Pinpoint the cell where the given text exists, returning its (x, y) midpoint coordinate. 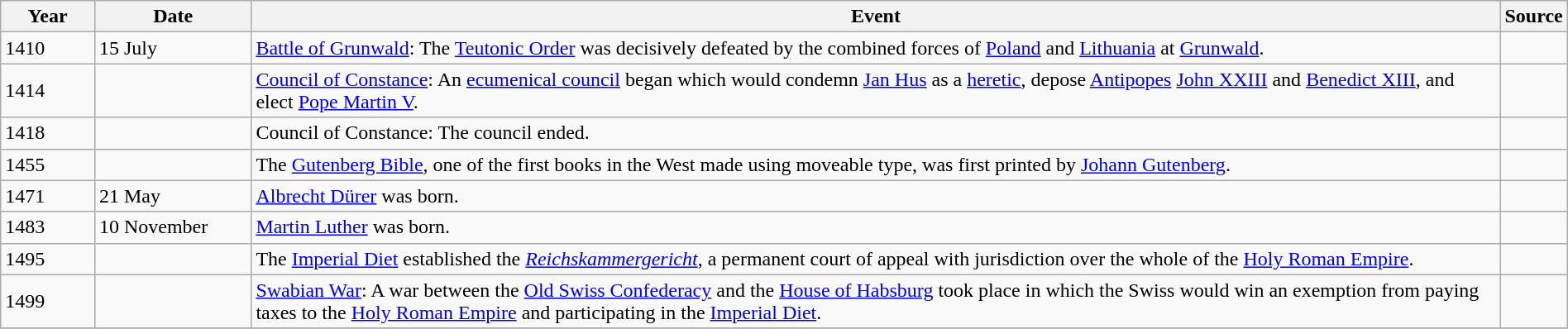
Date (172, 17)
Source (1533, 17)
1471 (48, 196)
Year (48, 17)
1455 (48, 164)
The Imperial Diet established the Reichskammergericht, a permanent court of appeal with jurisdiction over the whole of the Holy Roman Empire. (876, 259)
Council of Constance: The council ended. (876, 133)
Battle of Grunwald: The Teutonic Order was decisively defeated by the combined forces of Poland and Lithuania at Grunwald. (876, 48)
Martin Luther was born. (876, 227)
1483 (48, 227)
1418 (48, 133)
The Gutenberg Bible, one of the first books in the West made using moveable type, was first printed by Johann Gutenberg. (876, 164)
10 November (172, 227)
1414 (48, 91)
1410 (48, 48)
Event (876, 17)
Albrecht Dürer was born. (876, 196)
21 May (172, 196)
15 July (172, 48)
1495 (48, 259)
1499 (48, 301)
